Return (x, y) of the center of cell containing provided text 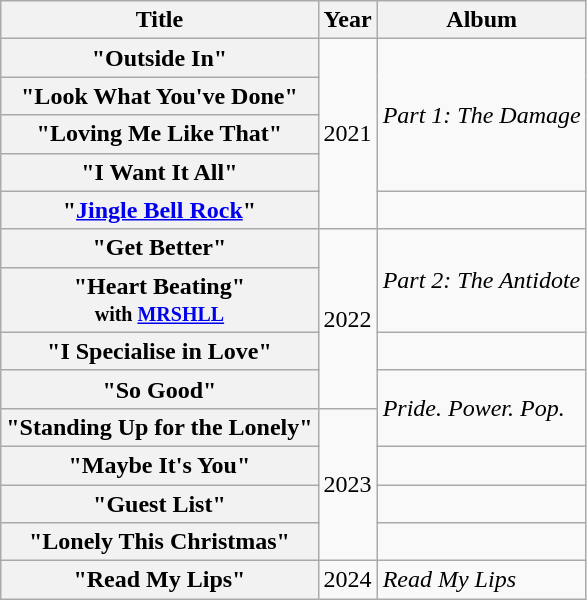
"I Want It All" (160, 172)
Read My Lips (482, 580)
"I Specialise in Love" (160, 351)
"Lonely This Christmas" (160, 542)
"Guest List" (160, 503)
Part 1: The Damage (482, 115)
"Loving Me Like That" (160, 134)
2022 (348, 318)
Album (482, 20)
Pride. Power. Pop. (482, 408)
"Jingle Bell Rock" (160, 210)
2021 (348, 134)
"Maybe It's You" (160, 465)
Year (348, 20)
"So Good" (160, 389)
"Heart Beating" with MRSHLL (160, 300)
"Standing Up for the Lonely" (160, 427)
"Read My Lips" (160, 580)
Part 2: The Antidote (482, 280)
2024 (348, 580)
Title (160, 20)
2023 (348, 484)
"Outside In" (160, 58)
"Get Better" (160, 248)
"Look What You've Done" (160, 96)
